Capture the cell that displays the provided text and extract its [X, Y] central coordinate. 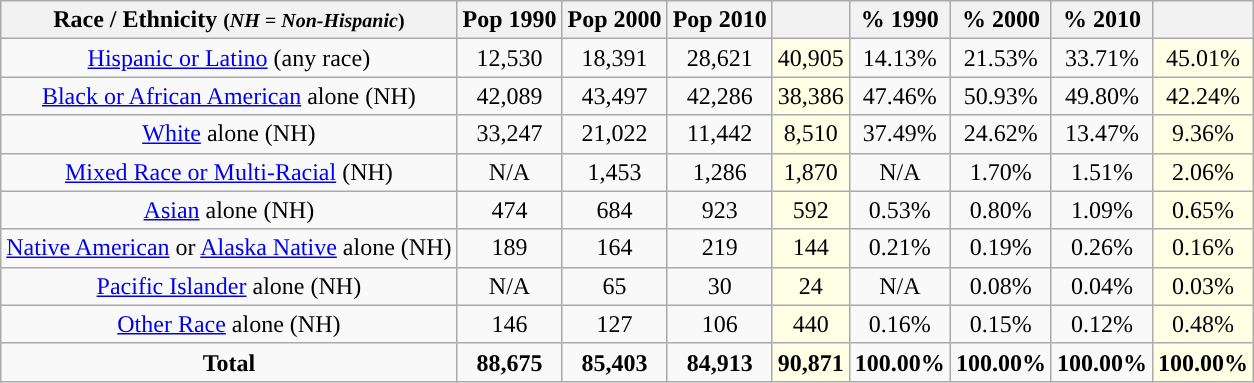
0.03% [1202, 286]
49.80% [1102, 96]
1.51% [1102, 172]
1.09% [1102, 210]
50.93% [1000, 96]
592 [810, 210]
28,621 [720, 58]
11,442 [720, 134]
474 [510, 210]
0.15% [1000, 324]
Native American or Alaska Native alone (NH) [229, 248]
18,391 [614, 58]
189 [510, 248]
8,510 [810, 134]
0.53% [900, 210]
21,022 [614, 134]
12,530 [510, 58]
47.46% [900, 96]
1,453 [614, 172]
Pop 1990 [510, 20]
Black or African American alone (NH) [229, 96]
Total [229, 362]
30 [720, 286]
1.70% [1000, 172]
2.06% [1202, 172]
40,905 [810, 58]
1,870 [810, 172]
% 1990 [900, 20]
45.01% [1202, 58]
37.49% [900, 134]
42,089 [510, 96]
Race / Ethnicity (NH = Non-Hispanic) [229, 20]
88,675 [510, 362]
% 2000 [1000, 20]
Pop 2010 [720, 20]
144 [810, 248]
0.04% [1102, 286]
42,286 [720, 96]
Asian alone (NH) [229, 210]
24.62% [1000, 134]
0.08% [1000, 286]
White alone (NH) [229, 134]
0.21% [900, 248]
164 [614, 248]
90,871 [810, 362]
33.71% [1102, 58]
% 2010 [1102, 20]
0.12% [1102, 324]
14.13% [900, 58]
13.47% [1102, 134]
42.24% [1202, 96]
Pacific Islander alone (NH) [229, 286]
127 [614, 324]
85,403 [614, 362]
Mixed Race or Multi-Racial (NH) [229, 172]
0.80% [1000, 210]
684 [614, 210]
33,247 [510, 134]
Pop 2000 [614, 20]
0.48% [1202, 324]
219 [720, 248]
Other Race alone (NH) [229, 324]
0.19% [1000, 248]
Hispanic or Latino (any race) [229, 58]
440 [810, 324]
9.36% [1202, 134]
43,497 [614, 96]
65 [614, 286]
84,913 [720, 362]
1,286 [720, 172]
923 [720, 210]
0.65% [1202, 210]
24 [810, 286]
0.26% [1102, 248]
38,386 [810, 96]
146 [510, 324]
21.53% [1000, 58]
106 [720, 324]
